Output the [x, y] coordinate of the center of the cell containing the given text.  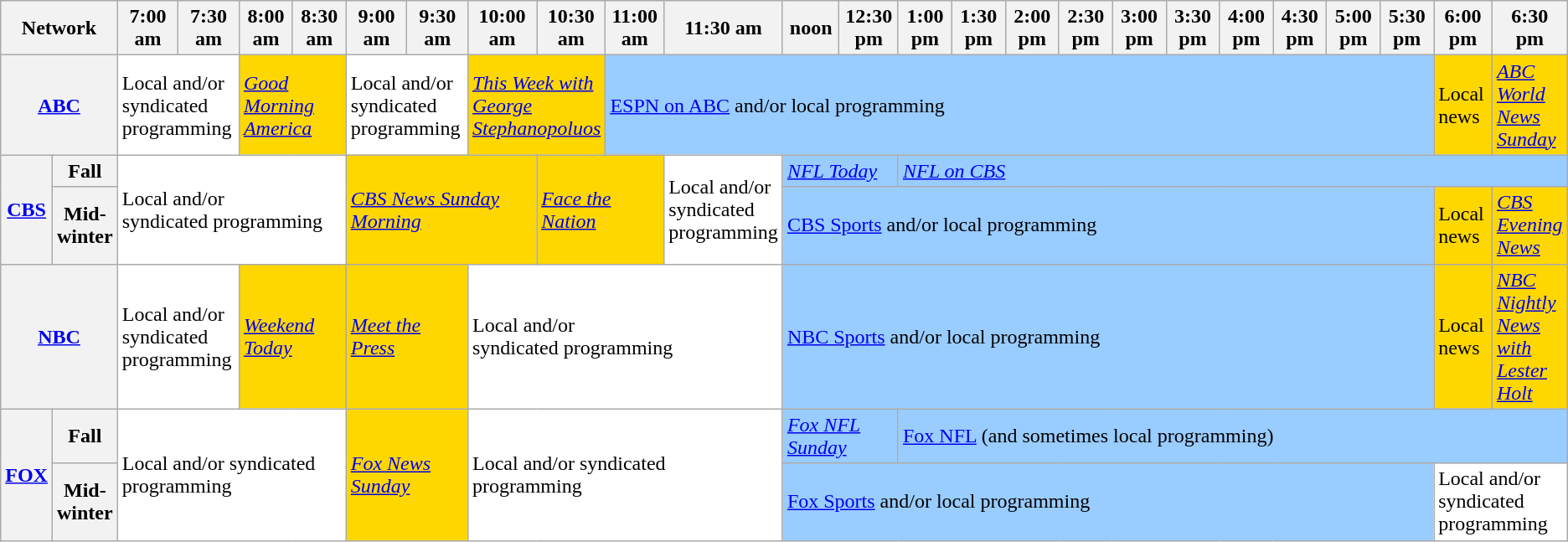
8:30 am [319, 28]
NFL on CBS [1233, 171]
This Week with George Stephanopoluos [536, 106]
2:30 pm [1086, 28]
6:00 pm [1463, 28]
1:00 pm [925, 28]
Meet the Press [407, 337]
4:00 pm [1246, 28]
FOX [27, 474]
noon [811, 28]
Fox News Sunday [407, 474]
ESPN on ABC and/or local programming [1020, 106]
Fox NFL Sunday [840, 436]
6:30 pm [1529, 28]
Weekend Today [292, 337]
Fox Sports and/or local programming [1107, 502]
5:00 pm [1354, 28]
1:30 pm [978, 28]
10:00 am [502, 28]
ABC [59, 106]
CBS [27, 209]
CBS Sports and/or local programming [1107, 225]
NBC Sports and/or local programming [1107, 337]
NFL Today [840, 171]
Face the Nation [601, 209]
11:00 am [635, 28]
10:30 am [571, 28]
9:30 am [437, 28]
12:30 pm [869, 28]
8:00 am [266, 28]
4:30 pm [1300, 28]
Good Morning America [292, 106]
5:30 pm [1407, 28]
11:30 am [724, 28]
9:00 am [377, 28]
2:00 pm [1032, 28]
Network [59, 28]
NBC Nightly News with Lester Holt [1529, 337]
7:00 am [147, 28]
3:30 pm [1193, 28]
7:30 am [209, 28]
Fox NFL (and sometimes local programming) [1233, 436]
ABC World News Sunday [1529, 106]
CBS News Sunday Morning [441, 209]
3:00 pm [1139, 28]
CBS Evening News [1529, 225]
NBC [59, 337]
